Provide the [x, y] coordinate of the cell's center where the given text is located.  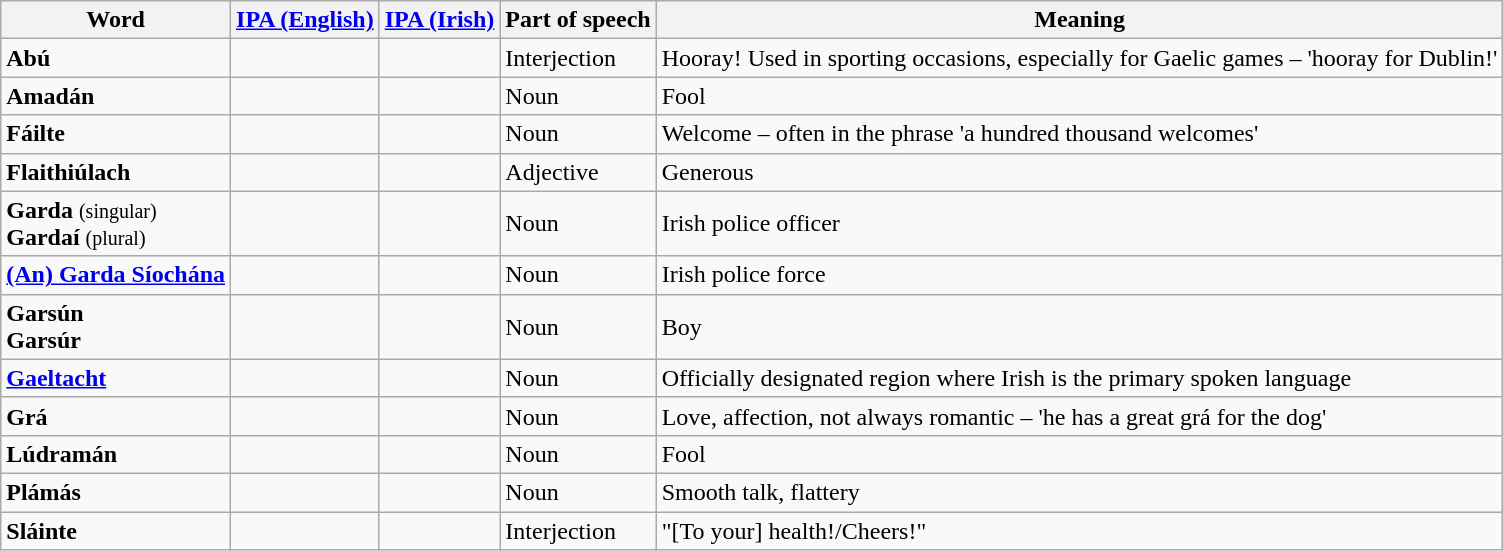
Part of speech [578, 20]
Boy [1080, 326]
IPA (Irish) [440, 20]
Flaithiúlach [116, 172]
Word [116, 20]
Lúdramán [116, 454]
IPA (English) [306, 20]
Sláinte [116, 531]
Hooray! Used in sporting occasions, especially for Gaelic games – 'hooray for Dublin!' [1080, 58]
Generous [1080, 172]
Abú [116, 58]
Garda (singular)Gardaí (plural) [116, 224]
(An) Garda Síochána [116, 275]
"[To your] health!/Cheers!" [1080, 531]
Welcome – often in the phrase 'a hundred thousand welcomes' [1080, 134]
Officially designated region where Irish is the primary spoken language [1080, 378]
Gaeltacht [116, 378]
Love, affection, not always romantic – 'he has a great grá for the dog' [1080, 416]
Adjective [578, 172]
Irish police officer [1080, 224]
GarsúnGarsúr [116, 326]
Meaning [1080, 20]
Grá [116, 416]
Fáilte [116, 134]
Amadán [116, 96]
Irish police force [1080, 275]
Smooth talk, flattery [1080, 492]
Plámás [116, 492]
